For the text-containing cell, return its midpoint in (x, y) coordinate format. 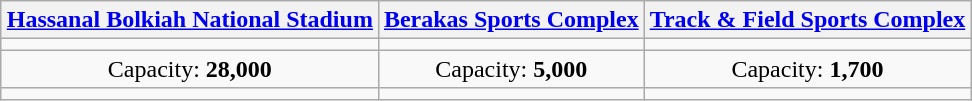
Track & Field Sports Complex (808, 20)
Capacity: 28,000 (190, 69)
Hassanal Bolkiah National Stadium (190, 20)
Berakas Sports Complex (511, 20)
Capacity: 5,000 (511, 69)
Capacity: 1,700 (808, 69)
